Provide the [X, Y] coordinate of the cell's center where the given text is located.  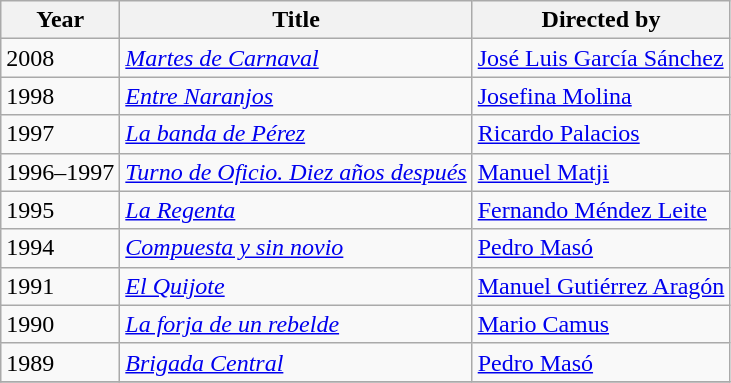
Title [296, 20]
1994 [60, 248]
La forja de un rebelde [296, 324]
Brigada Central [296, 362]
Turno de Oficio. Diez años después [296, 172]
Martes de Carnaval [296, 58]
1996–1997 [60, 172]
Year [60, 20]
Manuel Gutiérrez Aragón [601, 286]
Josefina Molina [601, 96]
1990 [60, 324]
1991 [60, 286]
1989 [60, 362]
Mario Camus [601, 324]
1997 [60, 134]
Manuel Matji [601, 172]
Fernando Méndez Leite [601, 210]
1998 [60, 96]
Entre Naranjos [296, 96]
El Quijote [296, 286]
2008 [60, 58]
Directed by [601, 20]
José Luis García Sánchez [601, 58]
1995 [60, 210]
La banda de Pérez [296, 134]
La Regenta [296, 210]
Ricardo Palacios [601, 134]
Compuesta y sin novio [296, 248]
